Capture the cell that displays the provided text and extract its (X, Y) central coordinate. 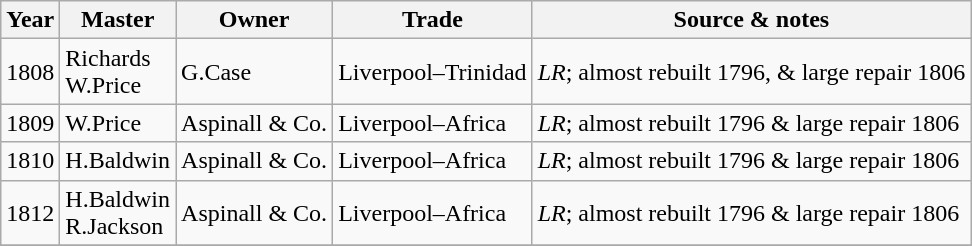
Trade (433, 20)
LR; almost rebuilt 1796, & large repair 1806 (752, 72)
Liverpool–Trinidad (433, 72)
Source & notes (752, 20)
Year (30, 20)
Owner (254, 20)
Master (118, 20)
H.Baldwin (118, 161)
G.Case (254, 72)
1812 (30, 212)
1810 (30, 161)
H.BaldwinR.Jackson (118, 212)
RichardsW.Price (118, 72)
1808 (30, 72)
1809 (30, 123)
W.Price (118, 123)
